Output the (x, y) coordinate of the center of the cell containing the given text.  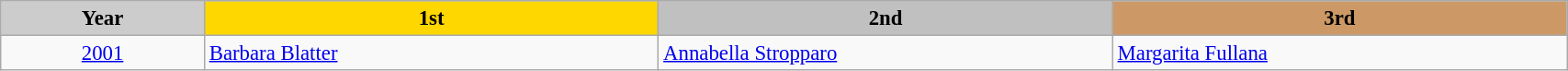
2001 (103, 53)
2nd (886, 18)
Annabella Stropparo (886, 53)
Margarita Fullana (1339, 53)
1st (431, 18)
3rd (1339, 18)
Year (103, 18)
Barbara Blatter (431, 53)
